Locate the cell with the specified text and output its [X, Y] center coordinate. 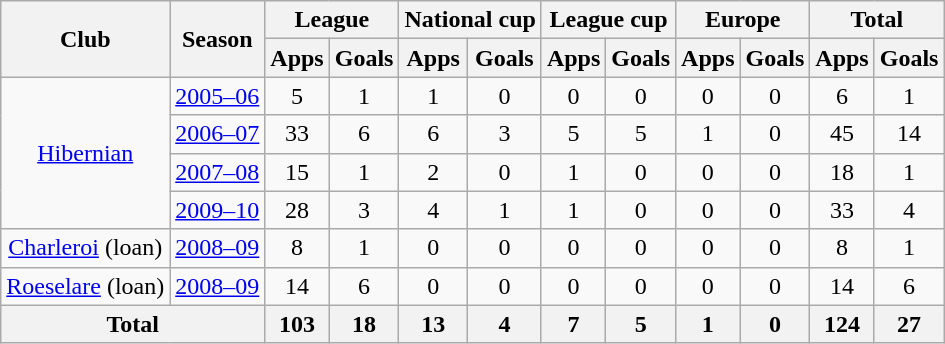
Europe [743, 20]
2005–06 [218, 96]
124 [842, 324]
2007–08 [218, 172]
Season [218, 39]
National cup [470, 20]
7 [573, 324]
Roeselare (loan) [86, 286]
Charleroi (loan) [86, 248]
27 [909, 324]
2006–07 [218, 134]
15 [297, 172]
103 [297, 324]
2 [433, 172]
League [332, 20]
45 [842, 134]
13 [433, 324]
Hibernian [86, 153]
2009–10 [218, 210]
League cup [608, 20]
Club [86, 39]
28 [297, 210]
